Return the [x, y] coordinate for the center point of the cell that contains the specified text.  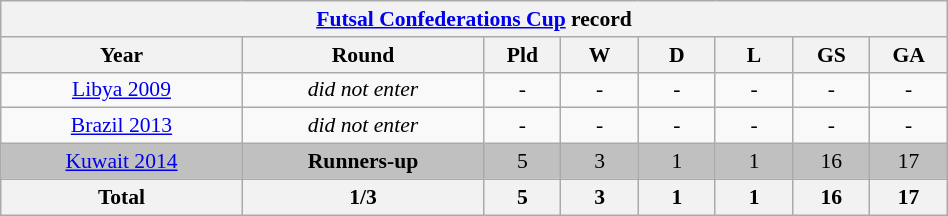
W [600, 55]
GS [832, 55]
Libya 2009 [122, 90]
Round [362, 55]
Futsal Confederations Cup record [474, 19]
Brazil 2013 [122, 126]
D [676, 55]
GA [908, 55]
L [754, 55]
1/3 [362, 197]
Year [122, 55]
Pld [522, 55]
Runners-up [362, 162]
Kuwait 2014 [122, 162]
Total [122, 197]
